Determine the [x, y] coordinate at the center of the cell enclosing the given text.  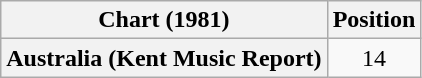
14 [374, 58]
Australia (Kent Music Report) [164, 58]
Position [374, 20]
Chart (1981) [164, 20]
